Provide the [x, y] coordinate of the cell's center where the given text is located.  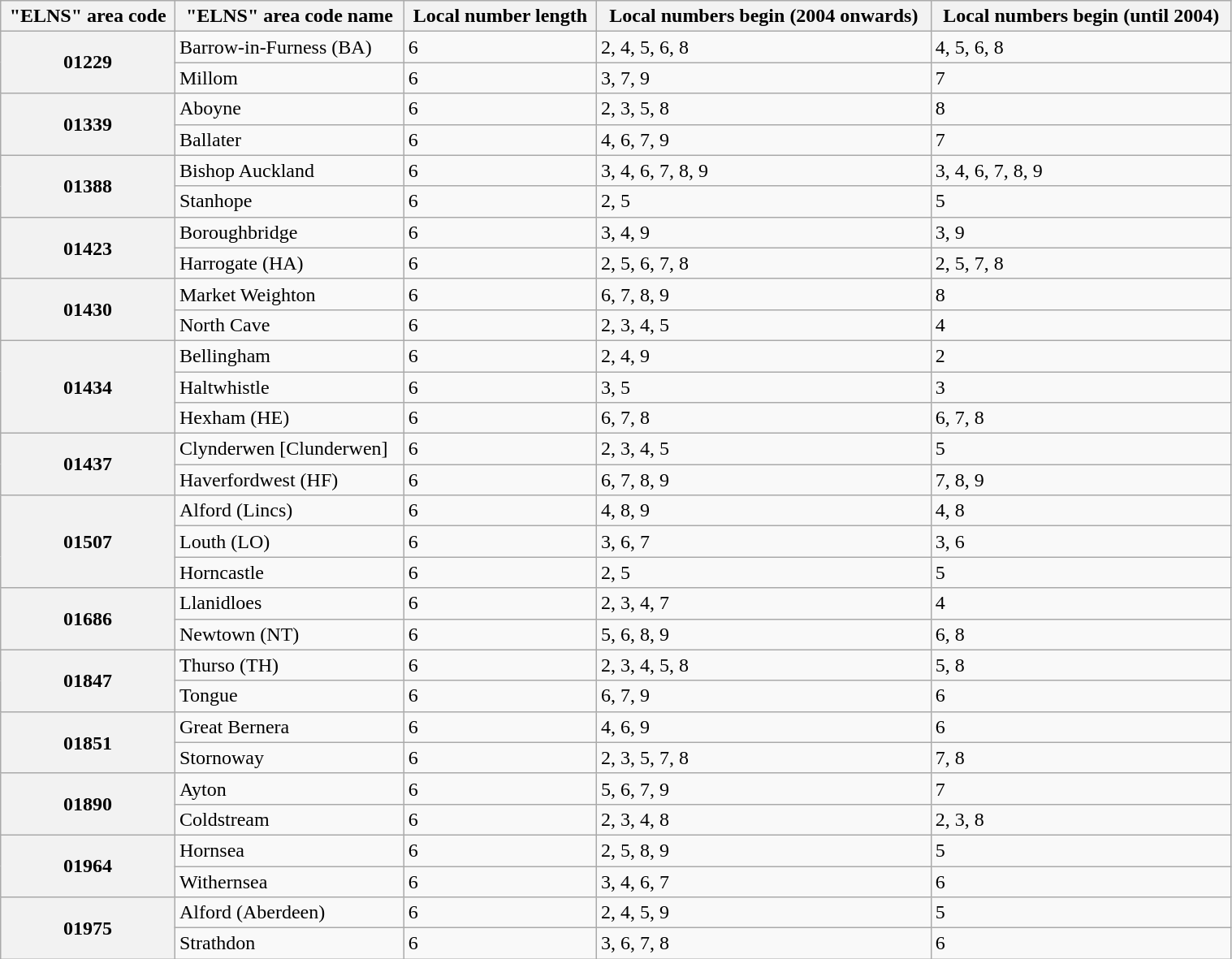
Coldstream [289, 819]
Haltwhistle [289, 387]
3, 6 [1081, 542]
2, 3, 4, 8 [763, 819]
Millom [289, 78]
3, 4, 9 [763, 232]
Stanhope [289, 201]
Clynderwen [Clunderwen] [289, 449]
01339 [88, 124]
3, 5 [763, 387]
6, 7, 9 [763, 696]
2, 3, 8 [1081, 819]
Ballater [289, 140]
3, 6, 7 [763, 542]
Bellingham [289, 356]
Market Weighton [289, 294]
01964 [88, 866]
01847 [88, 680]
2, 4, 5, 6, 8 [763, 47]
6, 8 [1081, 634]
Horncastle [289, 572]
01890 [88, 804]
2, 5, 7, 8 [1081, 263]
Great Bernera [289, 727]
5, 6, 7, 9 [763, 788]
5, 8 [1081, 665]
Alford (Lincs) [289, 511]
5, 6, 8, 9 [763, 634]
Haverfordwest (HF) [289, 480]
01423 [88, 248]
01851 [88, 742]
01229 [88, 63]
Local numbers begin (until 2004) [1081, 16]
Barrow-in-Furness (BA) [289, 47]
Harrogate (HA) [289, 263]
Llanidloes [289, 603]
Newtown (NT) [289, 634]
Thurso (TH) [289, 665]
Alford (Aberdeen) [289, 913]
2, 3, 5, 8 [763, 109]
2, 5, 8, 9 [763, 850]
Ayton [289, 788]
2, 3, 5, 7, 8 [763, 758]
01434 [88, 387]
2, 4, 9 [763, 356]
01388 [88, 186]
Stornoway [289, 758]
7, 8, 9 [1081, 480]
4, 8 [1081, 511]
2, 3, 4, 5, 8 [763, 665]
Local number length [500, 16]
2 [1081, 356]
2, 4, 5, 9 [763, 913]
01430 [88, 309]
Louth (LO) [289, 542]
01437 [88, 464]
3, 9 [1081, 232]
Aboyne [289, 109]
2, 5, 6, 7, 8 [763, 263]
01975 [88, 928]
3 [1081, 387]
01507 [88, 542]
4, 8, 9 [763, 511]
Local numbers begin (2004 onwards) [763, 16]
Hornsea [289, 850]
4, 5, 6, 8 [1081, 47]
"ELNS" area code [88, 16]
Bishop Auckland [289, 171]
3, 7, 9 [763, 78]
4, 6, 7, 9 [763, 140]
2, 3, 4, 7 [763, 603]
Withernsea [289, 881]
"ELNS" area code name [289, 16]
Strathdon [289, 944]
Hexham (HE) [289, 418]
Tongue [289, 696]
7, 8 [1081, 758]
3, 6, 7, 8 [763, 944]
Boroughbridge [289, 232]
4, 6, 9 [763, 727]
3, 4, 6, 7 [763, 881]
North Cave [289, 325]
01686 [88, 619]
